Extract the [x, y] coordinate from the center of the cell holding the provided text.  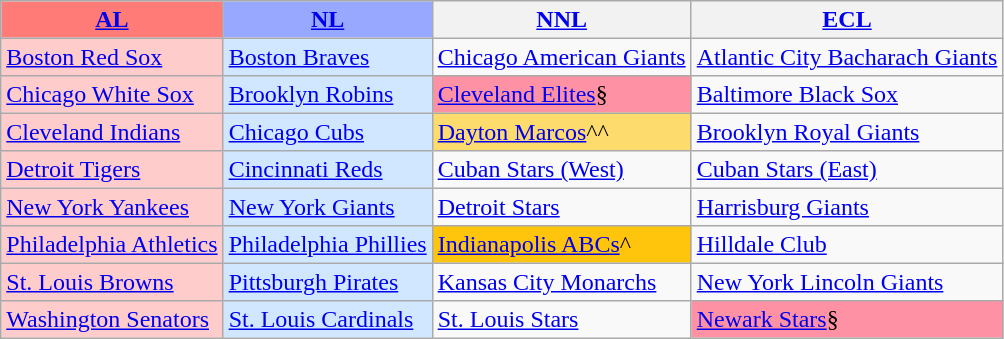
St. Louis Browns [112, 282]
Cleveland Elites§ [562, 94]
Washington Senators [112, 318]
Baltimore Black Sox [847, 94]
Hilldale Club [847, 244]
New York Giants [328, 206]
St. Louis Cardinals [328, 318]
Philadelphia Phillies [328, 244]
Chicago Cubs [328, 132]
Atlantic City Bacharach Giants [847, 56]
Detroit Stars [562, 206]
AL [112, 20]
Indianapolis ABCs^ [562, 244]
Philadelphia Athletics [112, 244]
NNL [562, 20]
Newark Stars§ [847, 318]
Boston Red Sox [112, 56]
Cleveland Indians [112, 132]
Brooklyn Robins [328, 94]
Cuban Stars (East) [847, 170]
Dayton Marcos^^ [562, 132]
Cincinnati Reds [328, 170]
Detroit Tigers [112, 170]
ECL [847, 20]
New York Yankees [112, 206]
Boston Braves [328, 56]
Chicago American Giants [562, 56]
Brooklyn Royal Giants [847, 132]
St. Louis Stars [562, 318]
NL [328, 20]
Cuban Stars (West) [562, 170]
Pittsburgh Pirates [328, 282]
New York Lincoln Giants [847, 282]
Harrisburg Giants [847, 206]
Kansas City Monarchs [562, 282]
Chicago White Sox [112, 94]
